Return (X, Y) of the center of cell containing provided text 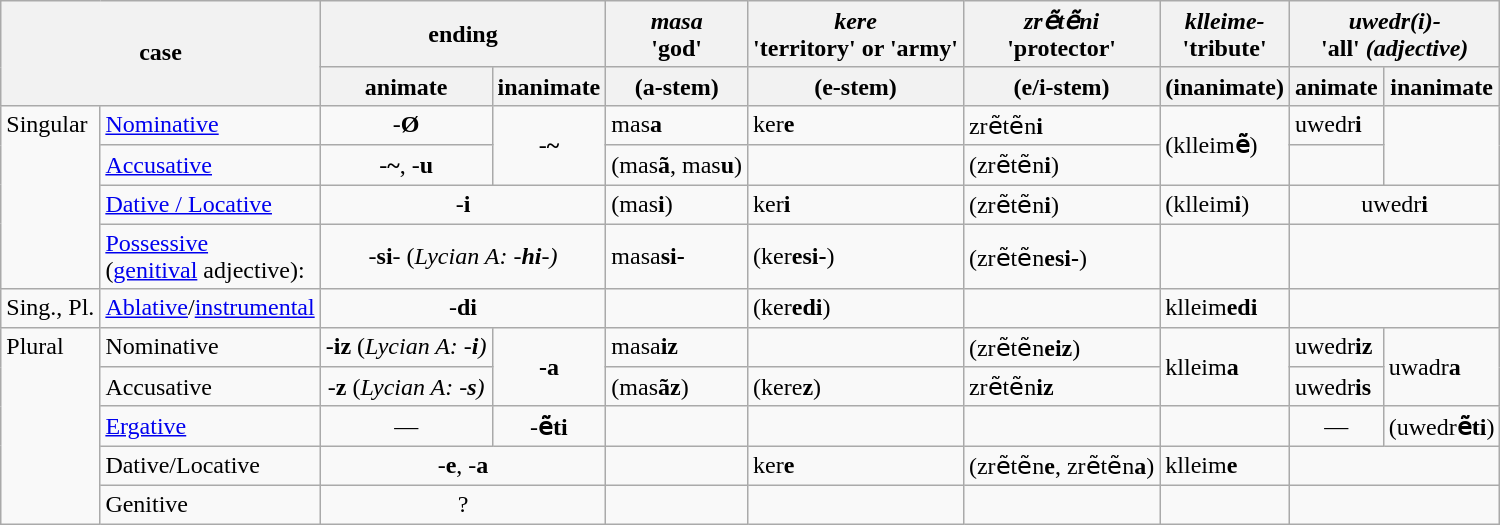
(zrẽtẽneiz) (1061, 347)
masa (677, 125)
(masi) (677, 204)
(kerez) (856, 387)
-e, -a (463, 466)
masa'god' (677, 34)
(klleimẽ) (1225, 144)
zrẽtẽni (1061, 125)
-~ (549, 144)
klleime (1225, 466)
(klleimi) (1225, 204)
keri (856, 204)
(a-stem) (677, 86)
(e-stem) (856, 86)
-si- (Lycian A: -hi-) (463, 256)
-ẽti (549, 426)
(zrẽtẽne, zrẽtẽna) (1061, 466)
klleima (1225, 366)
zrẽtẽniz (1061, 387)
-di (463, 308)
-z (Lycian A: -s) (406, 387)
(inanimate) (1225, 86)
-Ø (406, 125)
-~, -u (406, 165)
(e/i-stem) (1061, 86)
uwadra (1442, 366)
klleime-'tribute' (1225, 34)
(masãz) (677, 387)
Genitive (210, 504)
uwedriz (1336, 347)
ending (463, 34)
masasi- (677, 256)
-i (463, 204)
zrẽtẽni'protector' (1061, 34)
(uwedrẽti) (1442, 426)
uwedris (1336, 387)
masaiz (677, 347)
Possessive (genitival adjective): (210, 256)
-a (549, 366)
(zrẽtẽnesi-) (1061, 256)
-iz (Lycian A: -i) (406, 347)
Ablative/instrumental (210, 308)
uwedr(i)-'all' (adjective) (1394, 34)
(masã, masu) (677, 165)
Ergative (210, 426)
Dative / Locative (210, 204)
(keresi-) (856, 256)
(keredi) (856, 308)
? (463, 504)
case (160, 54)
Plural (50, 425)
klleimedi (1225, 308)
Singular (50, 197)
kere'territory' or 'army' (856, 34)
Sing., Pl. (50, 308)
Dative/Locative (210, 466)
